Provide the [X, Y] coordinate of the cell's center where the given text is located.  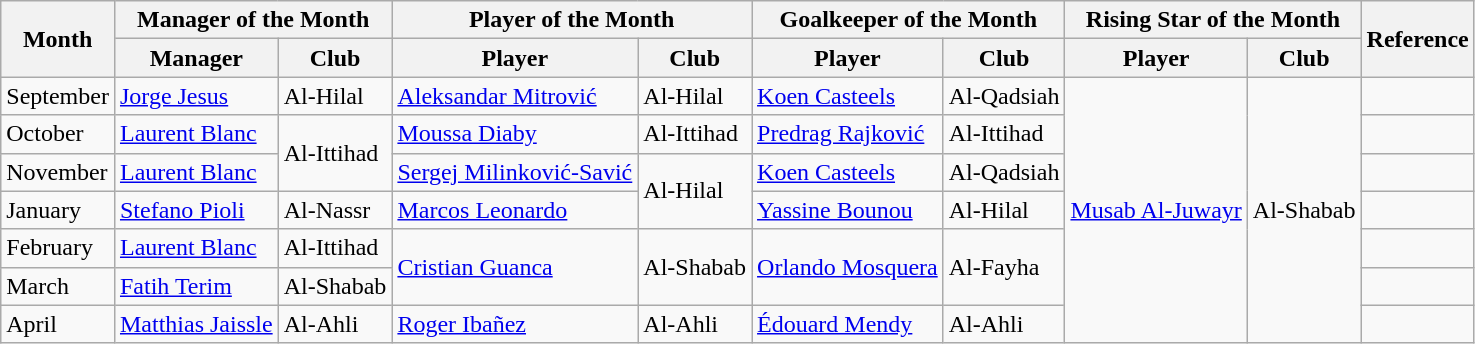
March [58, 286]
Sergej Milinković-Savić [515, 172]
Orlando Mosquera [848, 267]
Rising Star of the Month [1213, 20]
September [58, 96]
January [58, 210]
Fatih Terim [196, 286]
Moussa Diaby [515, 134]
Cristian Guanca [515, 267]
Jorge Jesus [196, 96]
November [58, 172]
February [58, 248]
Month [58, 39]
Matthias Jaissle [196, 324]
April [58, 324]
Yassine Bounou [848, 210]
Predrag Rajković [848, 134]
Musab Al-Juwayr [1156, 210]
Reference [1418, 39]
Player of the Month [572, 20]
Édouard Mendy [848, 324]
Manager of the Month [252, 20]
Al-Nassr [335, 210]
Manager [196, 58]
Stefano Pioli [196, 210]
Marcos Leonardo [515, 210]
Goalkeeper of the Month [908, 20]
Al-Fayha [1004, 267]
Roger Ibañez [515, 324]
October [58, 134]
Aleksandar Mitrović [515, 96]
